Identify which cell holds the provided text, then report its [X, Y] central coordinate. 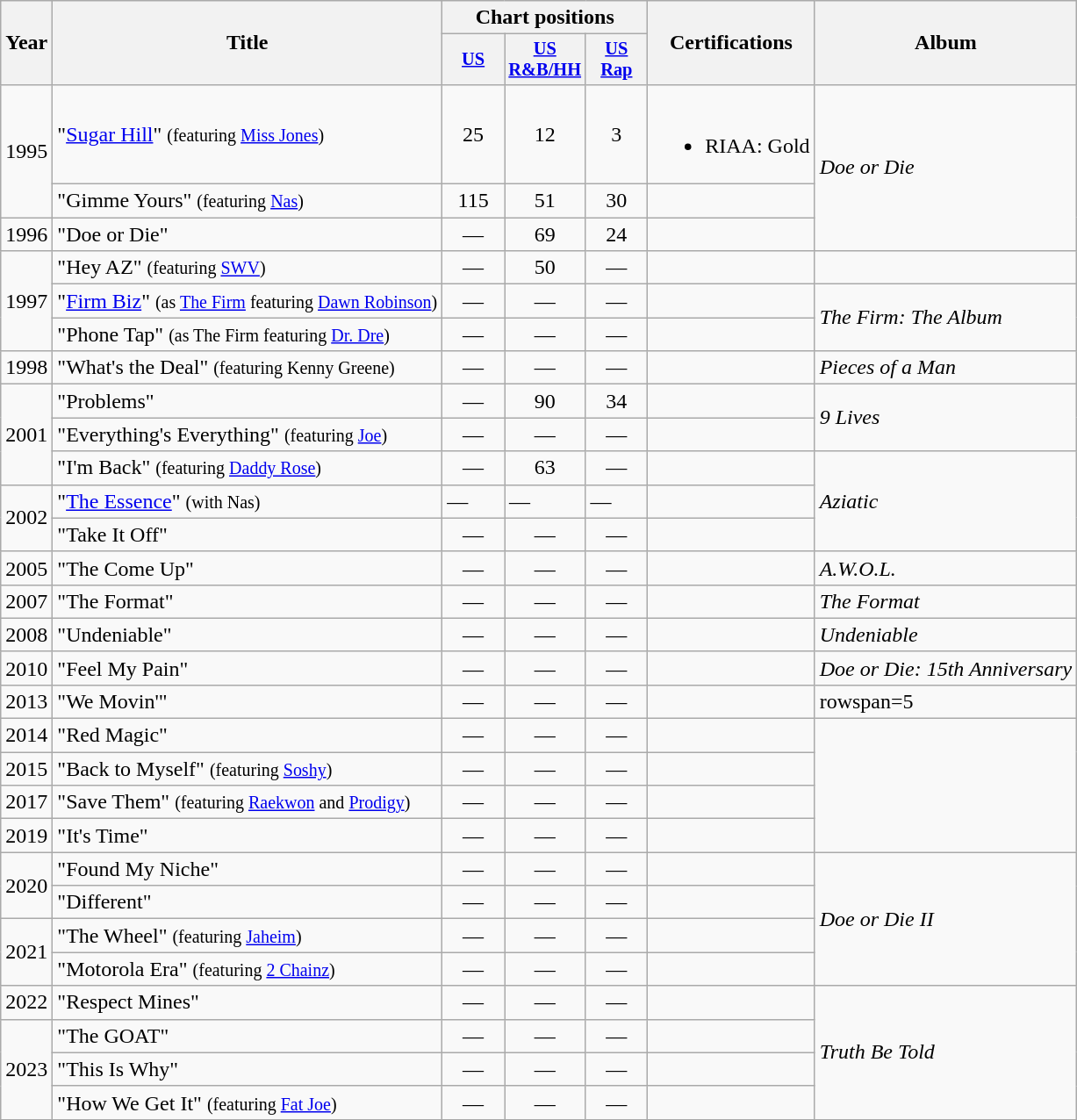
69 [545, 234]
2020 [26, 886]
"Sugar Hill" (featuring Miss Jones) [248, 133]
Album [946, 43]
2017 [26, 802]
2022 [26, 1002]
"We Movin'" [248, 701]
The Firm: The Album [946, 318]
1995 [26, 151]
30 [616, 201]
"Back to Myself" (featuring Soshy) [248, 769]
The Format [946, 601]
Aziatic [946, 501]
"How We Get It" (featuring Fat Joe) [248, 1102]
"The Wheel" (featuring Jaheim) [248, 936]
"This Is Why" [248, 1069]
2005 [26, 568]
"Respect Mines" [248, 1002]
1998 [26, 368]
9 Lives [946, 418]
"Different" [248, 902]
Certifications [731, 43]
"Undeniable" [248, 635]
USRap [616, 60]
"What's the Deal" (featuring Kenny Greene) [248, 368]
2023 [26, 1069]
"Firm Biz" (as The Firm featuring Dawn Robinson) [248, 301]
"Gimme Yours" (featuring Nas) [248, 201]
1997 [26, 301]
2014 [26, 736]
"The Come Up" [248, 568]
2002 [26, 518]
"Take It Off" [248, 535]
"The Format" [248, 601]
Year [26, 43]
"Red Magic" [248, 736]
"The Essence" (with Nas) [248, 501]
1996 [26, 234]
25 [474, 133]
US [474, 60]
A.W.O.L. [946, 568]
"Found My Niche" [248, 869]
2010 [26, 668]
Pieces of a Man [946, 368]
90 [545, 401]
2019 [26, 836]
"Doe or Die" [248, 234]
"Hey AZ" (featuring SWV) [248, 268]
Doe or Die II [946, 919]
2007 [26, 601]
Doe or Die: 15th Anniversary [946, 668]
50 [545, 268]
2001 [26, 434]
"Everything's Everything" (featuring Joe) [248, 434]
Undeniable [946, 635]
34 [616, 401]
115 [474, 201]
63 [545, 468]
Doe or Die [946, 167]
2021 [26, 952]
2015 [26, 769]
24 [616, 234]
"I'm Back" (featuring Daddy Rose) [248, 468]
rowspan=5 [946, 701]
"Problems" [248, 401]
Truth Be Told [946, 1052]
2013 [26, 701]
"Feel My Pain" [248, 668]
12 [545, 133]
RIAA: Gold [731, 133]
2008 [26, 635]
Title [248, 43]
3 [616, 133]
"Phone Tap" (as The Firm featuring Dr. Dre) [248, 334]
USR&B/HH [545, 60]
"Save Them" (featuring Raekwon and Prodigy) [248, 802]
"Motorola Era" (featuring 2 Chainz) [248, 969]
51 [545, 201]
"The GOAT" [248, 1036]
"It's Time" [248, 836]
Chart positions [545, 18]
